From the cell containing the given text, extract its center point as (X, Y) coordinate. 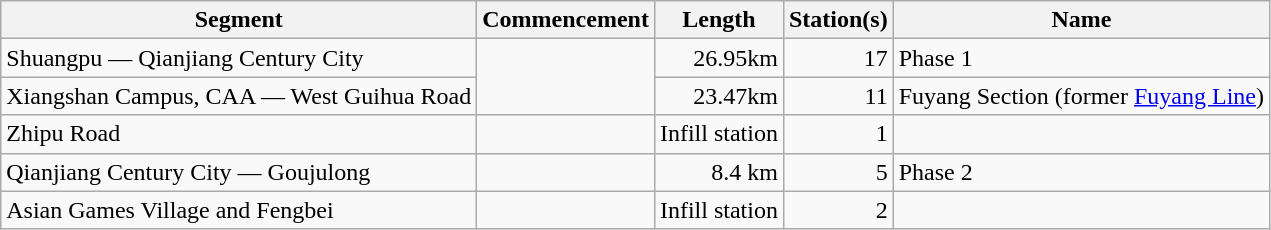
Fuyang Section (former Fuyang Line) (1081, 96)
5 (838, 172)
Length (718, 20)
26.95km (718, 58)
8.4 km (718, 172)
Commencement (566, 20)
23.47km (718, 96)
Name (1081, 20)
Segment (239, 20)
11 (838, 96)
Station(s) (838, 20)
Phase 1 (1081, 58)
Qianjiang Century City — Goujulong (239, 172)
2 (838, 210)
Asian Games Village and Fengbei (239, 210)
Phase 2 (1081, 172)
17 (838, 58)
Zhipu Road (239, 134)
Xiangshan Campus, CAA — West Guihua Road (239, 96)
1 (838, 134)
Shuangpu — Qianjiang Century City (239, 58)
